Identify which cell holds the provided text, then report its [X, Y] central coordinate. 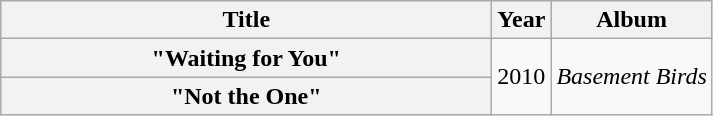
Basement Birds [632, 77]
Year [522, 20]
Album [632, 20]
2010 [522, 77]
"Not the One" [246, 96]
"Waiting for You" [246, 58]
Title [246, 20]
